Find where the given text appears and provide that cell's center as (x, y) coordinate. 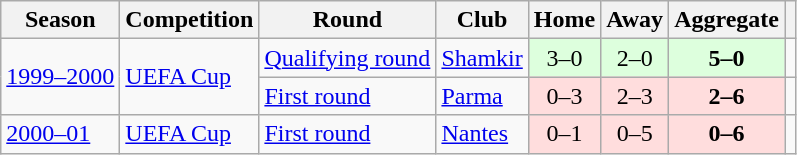
Shamkir (482, 58)
1999–2000 (60, 77)
0–3 (564, 96)
Season (60, 20)
Competition (190, 20)
0–6 (727, 134)
Away (635, 20)
0–1 (564, 134)
Qualifying round (348, 58)
Nantes (482, 134)
Parma (482, 96)
3–0 (564, 58)
2–3 (635, 96)
Round (348, 20)
Home (564, 20)
Club (482, 20)
2–0 (635, 58)
Aggregate (727, 20)
5–0 (727, 58)
0–5 (635, 134)
2000–01 (60, 134)
2–6 (727, 96)
